Determine the (x, y) coordinate at the center of the cell enclosing the given text.  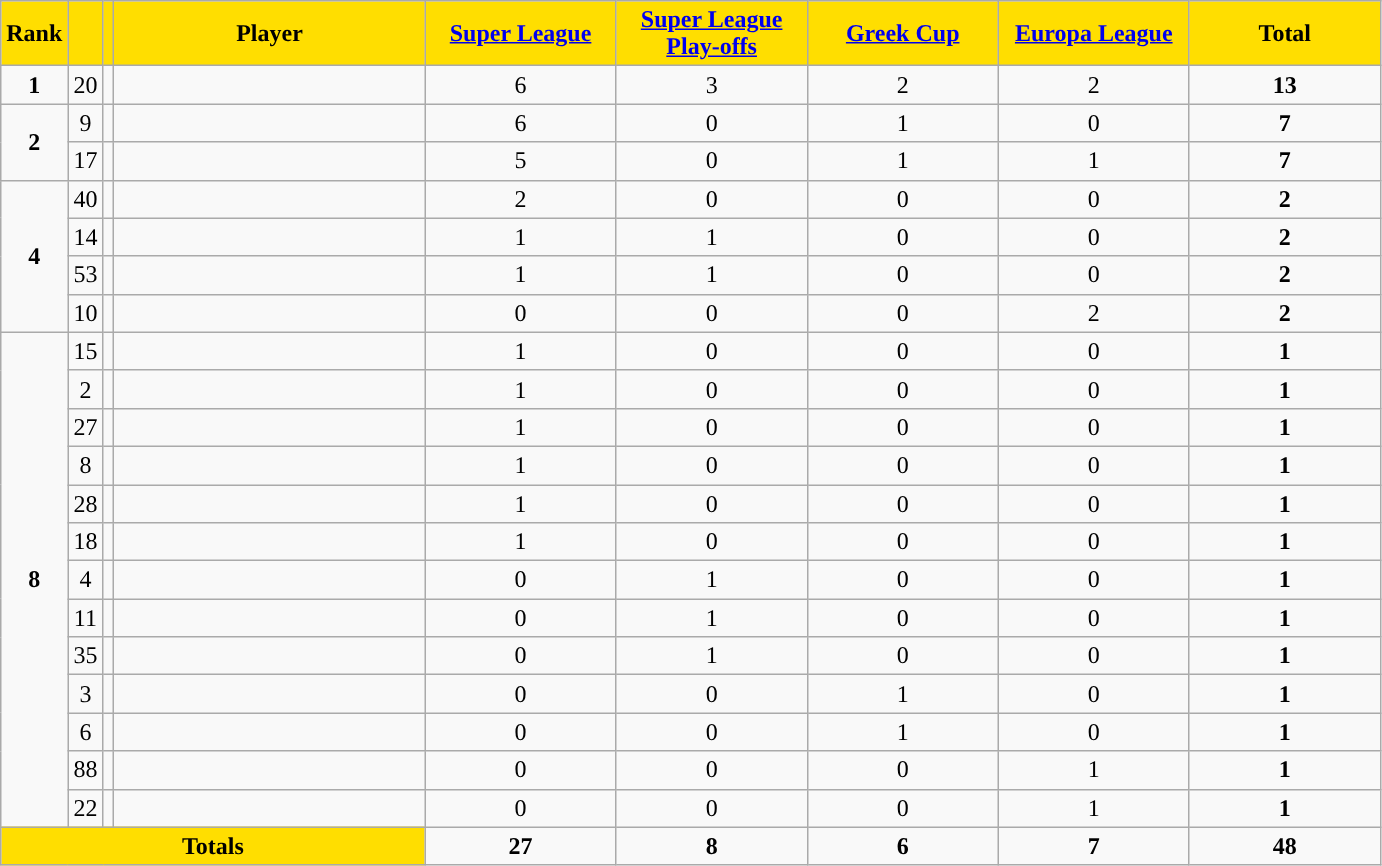
17 (86, 161)
35 (86, 656)
28 (86, 503)
10 (86, 313)
Greek Cup (902, 34)
Totals (213, 846)
15 (86, 351)
9 (86, 123)
20 (86, 85)
Europa League (1094, 34)
11 (86, 618)
Super League (520, 34)
53 (86, 275)
Total (1284, 34)
88 (86, 770)
Rank (34, 34)
48 (1284, 846)
13 (1284, 85)
18 (86, 542)
14 (86, 237)
Player (270, 34)
Super League Play-offs (712, 34)
5 (520, 161)
40 (86, 199)
22 (86, 808)
